Output the [X, Y] coordinate of the center of the cell containing the given text.  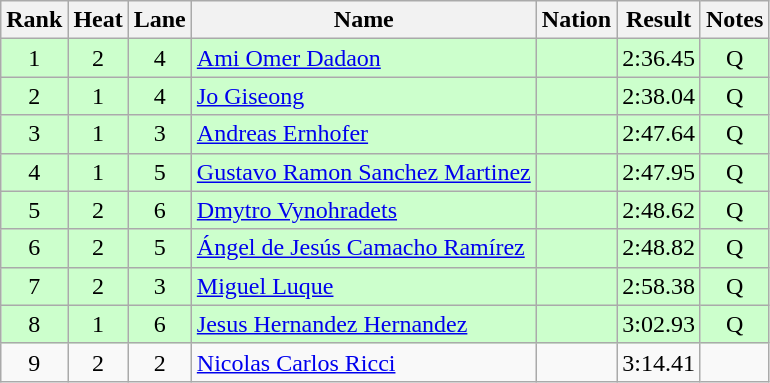
Andreas Ernhofer [364, 134]
Ángel de Jesús Camacho Ramírez [364, 248]
2:38.04 [659, 96]
Gustavo Ramon Sanchez Martinez [364, 172]
Nicolas Carlos Ricci [364, 362]
2:47.64 [659, 134]
Nation [576, 20]
3:14.41 [659, 362]
Dmytro Vynohradets [364, 210]
7 [34, 286]
Jesus Hernandez Hernandez [364, 324]
2:48.82 [659, 248]
Rank [34, 20]
3:02.93 [659, 324]
2:36.45 [659, 58]
Notes [734, 20]
Name [364, 20]
Jo Giseong [364, 96]
2:48.62 [659, 210]
Heat [98, 20]
2:47.95 [659, 172]
Miguel Luque [364, 286]
Result [659, 20]
8 [34, 324]
9 [34, 362]
2:58.38 [659, 286]
Lane [160, 20]
Ami Omer Dadaon [364, 58]
